Return the (X, Y) coordinate for the center point of the cell that contains the specified text.  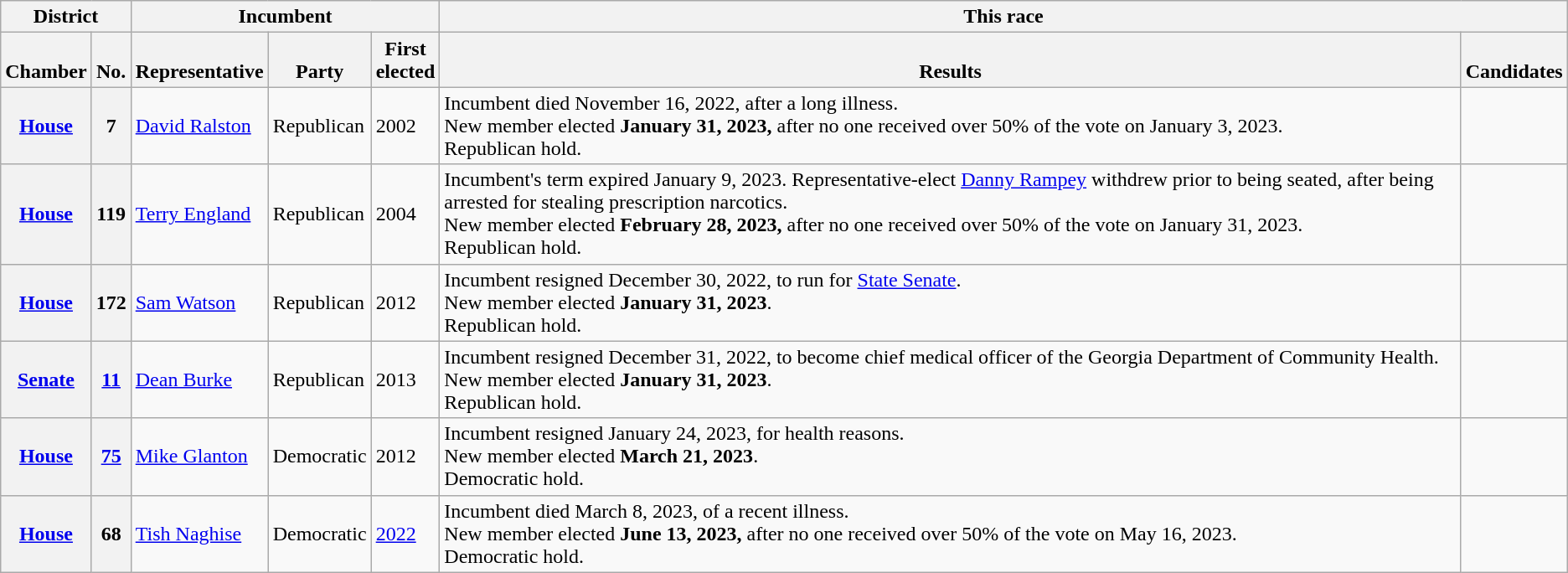
Mike Glanton (199, 457)
7 (111, 126)
Senate (46, 379)
Tish Naghise (199, 534)
2013 (405, 379)
Representative (199, 60)
District (65, 17)
Party (320, 60)
Results (950, 60)
Firstelected (405, 60)
2002 (405, 126)
172 (111, 302)
No. (111, 60)
This race (1003, 17)
Dean Burke (199, 379)
68 (111, 534)
Incumbent resigned January 24, 2023, for health reasons.New member elected March 21, 2023.Democratic hold. (950, 457)
2004 (405, 214)
Incumbent (285, 17)
2022 (405, 534)
Sam Watson (199, 302)
119 (111, 214)
Chamber (46, 60)
Candidates (1514, 60)
David Ralston (199, 126)
Incumbent resigned December 30, 2022, to run for State Senate.New member elected January 31, 2023.Republican hold. (950, 302)
Terry England (199, 214)
75 (111, 457)
11 (111, 379)
